Search for the cell housing the specified text and yield its [x, y] center coordinate. 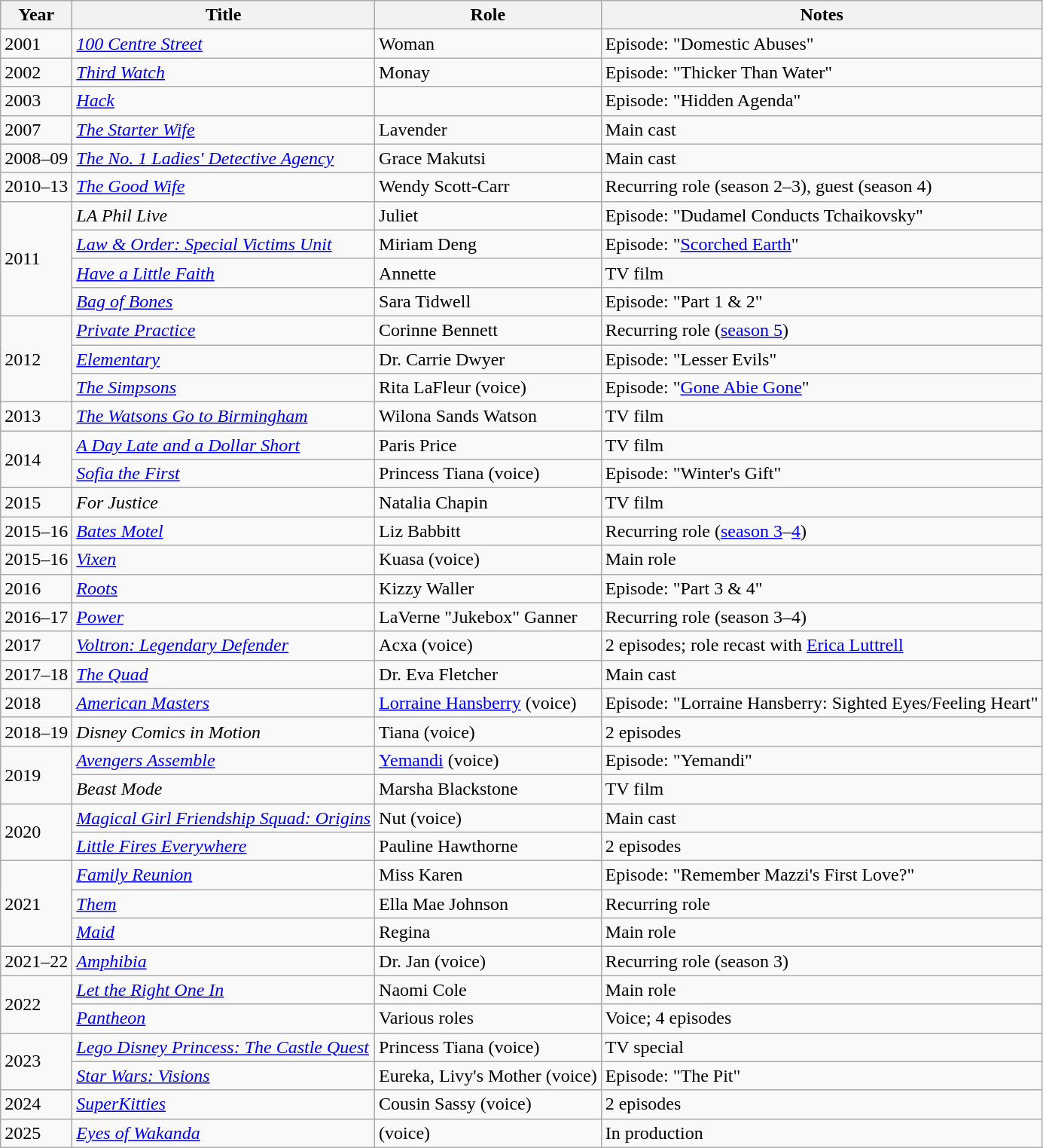
2012 [36, 359]
Episode: "The Pit" [822, 1076]
Dr. Carrie Dwyer [488, 359]
2010–13 [36, 187]
Dr. Eva Fletcher [488, 674]
Disney Comics in Motion [224, 731]
2020 [36, 832]
Episode: "Part 3 & 4" [822, 588]
Avengers Assemble [224, 760]
Monay [488, 72]
Law & Order: Special Victims Unit [224, 244]
2008–09 [36, 158]
Natalia Chapin [488, 502]
Various roles [488, 1018]
Episode: "Scorched Earth" [822, 244]
Vixen [224, 560]
TV special [822, 1047]
Ella Mae Johnson [488, 904]
Role [488, 15]
Hack [224, 101]
Episode: "Hidden Agenda" [822, 101]
2023 [36, 1061]
Title [224, 15]
Family Reunion [224, 875]
2013 [36, 417]
Paris Price [488, 445]
Pauline Hawthorne [488, 847]
2018–19 [36, 731]
In production [822, 1133]
Lego Disney Princess: The Castle Quest [224, 1047]
2022 [36, 1004]
Episode: "Lorraine Hansberry: Sighted Eyes/Feeling Heart" [822, 703]
Rita LaFleur (voice) [488, 388]
Episode: "Part 1 & 2" [822, 301]
Miriam Deng [488, 244]
Voltron: Legendary Defender [224, 646]
Eureka, Livy's Mother (voice) [488, 1076]
For Justice [224, 502]
The Simpsons [224, 388]
Notes [822, 15]
Bag of Bones [224, 301]
Star Wars: Visions [224, 1076]
Lavender [488, 130]
Annette [488, 273]
2021 [36, 904]
Liz Babbitt [488, 531]
Beast Mode [224, 789]
Kizzy Waller [488, 588]
SuperKitties [224, 1104]
Woman [488, 44]
Recurring role (season 3) [822, 961]
2019 [36, 774]
Let the Right One In [224, 990]
The Good Wife [224, 187]
2 episodes; role recast with Erica Luttrell [822, 646]
100 Centre Street [224, 44]
2015 [36, 502]
Wendy Scott-Carr [488, 187]
A Day Late and a Dollar Short [224, 445]
Voice; 4 episodes [822, 1018]
2002 [36, 72]
2017 [36, 646]
Naomi Cole [488, 990]
LA Phil Live [224, 215]
Amphibia [224, 961]
Private Practice [224, 330]
Lorraine Hansberry (voice) [488, 703]
The No. 1 Ladies' Detective Agency [224, 158]
Grace Makutsi [488, 158]
Nut (voice) [488, 817]
Them [224, 904]
Pantheon [224, 1018]
Episode: "Domestic Abuses" [822, 44]
Maid [224, 933]
American Masters [224, 703]
2016–17 [36, 617]
Kuasa (voice) [488, 560]
Recurring role (season 2–3), guest (season 4) [822, 187]
Corinne Bennett [488, 330]
Marsha Blackstone [488, 789]
2018 [36, 703]
Power [224, 617]
Episode: "Gone Abie Gone" [822, 388]
Tiana (voice) [488, 731]
Eyes of Wakanda [224, 1133]
Cousin Sassy (voice) [488, 1104]
Elementary [224, 359]
The Watsons Go to Birmingham [224, 417]
Little Fires Everywhere [224, 847]
2014 [36, 460]
Recurring role [822, 904]
2007 [36, 130]
2016 [36, 588]
2024 [36, 1104]
2001 [36, 44]
Episode: "Remember Mazzi's First Love?" [822, 875]
2025 [36, 1133]
Year [36, 15]
Magical Girl Friendship Squad: Origins [224, 817]
Bates Motel [224, 531]
Wilona Sands Watson [488, 417]
2003 [36, 101]
Episode: "Yemandi" [822, 760]
(voice) [488, 1133]
2021–22 [36, 961]
Regina [488, 933]
The Starter Wife [224, 130]
Episode: "Winter's Gift" [822, 474]
Have a Little Faith [224, 273]
2017–18 [36, 674]
Sara Tidwell [488, 301]
Miss Karen [488, 875]
Acxa (voice) [488, 646]
LaVerne "Jukebox" Ganner [488, 617]
Yemandi (voice) [488, 760]
Episode: "Lesser Evils" [822, 359]
Sofia the First [224, 474]
Roots [224, 588]
2011 [36, 258]
Episode: "Thicker Than Water" [822, 72]
Third Watch [224, 72]
The Quad [224, 674]
Juliet [488, 215]
Episode: "Dudamel Conducts Tchaikovsky" [822, 215]
Recurring role (season 5) [822, 330]
Dr. Jan (voice) [488, 961]
